Return the (x, y) coordinate for the center point of the cell that contains the specified text.  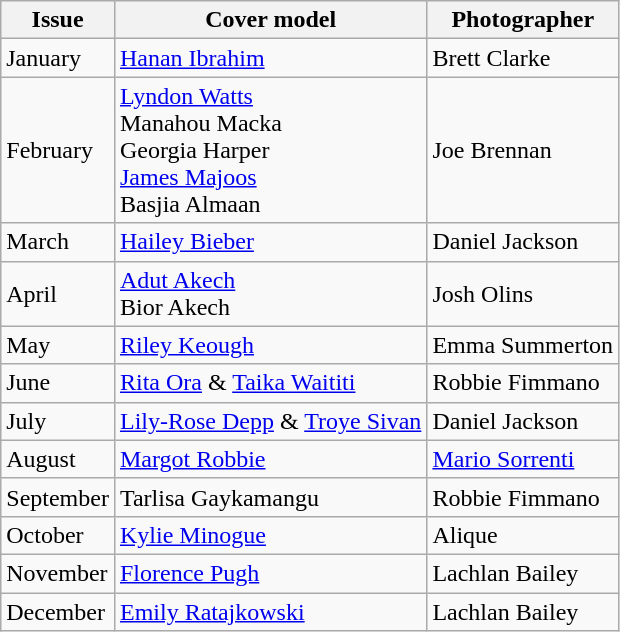
Hanan Ibrahim (270, 58)
Emily Ratajkowski (270, 611)
August (58, 459)
Kylie Minogue (270, 535)
Emma Summerton (523, 345)
Cover model (270, 20)
Issue (58, 20)
Brett Clarke (523, 58)
Lily-Rose Depp & Troye Sivan (270, 421)
Hailey Bieber (270, 242)
Josh Olins (523, 294)
Riley Keough (270, 345)
Lyndon Watts Manahou Macka Georgia Harper James Majoos Basjia Almaan (270, 150)
November (58, 573)
February (58, 150)
Margot Robbie (270, 459)
July (58, 421)
May (58, 345)
April (58, 294)
Mario Sorrenti (523, 459)
June (58, 383)
January (58, 58)
Photographer (523, 20)
Tarlisa Gaykamangu (270, 497)
March (58, 242)
October (58, 535)
December (58, 611)
September (58, 497)
Florence Pugh (270, 573)
Adut Akech Bior Akech (270, 294)
Rita Ora & Taika Waititi (270, 383)
Alique (523, 535)
Joe Brennan (523, 150)
